Identify which cell holds the provided text, then report its (X, Y) central coordinate. 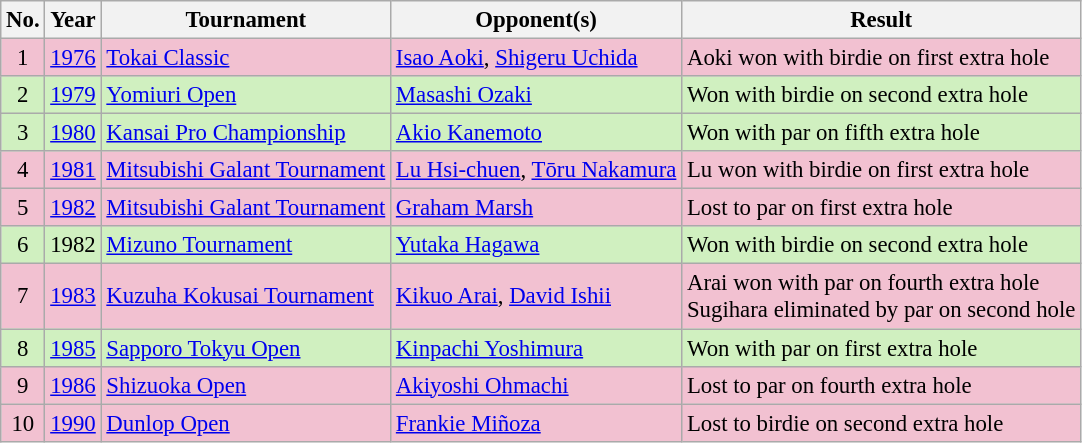
Year (73, 20)
Kansai Pro Championship (246, 133)
1981 (73, 170)
Lu Hsi-chuen, Tōru Nakamura (536, 170)
3 (23, 133)
8 (23, 348)
4 (23, 170)
6 (23, 245)
Kikuo Arai, David Ishii (536, 296)
No. (23, 20)
1983 (73, 296)
9 (23, 385)
1976 (73, 58)
1985 (73, 348)
Aoki won with birdie on first extra hole (882, 58)
Tournament (246, 20)
Yutaka Hagawa (536, 245)
Result (882, 20)
2 (23, 95)
5 (23, 208)
1980 (73, 133)
1990 (73, 423)
Arai won with par on fourth extra holeSugihara eliminated by par on second hole (882, 296)
Lost to birdie on second extra hole (882, 423)
1 (23, 58)
Won with par on fifth extra hole (882, 133)
Lu won with birdie on first extra hole (882, 170)
Yomiuri Open (246, 95)
Graham Marsh (536, 208)
Isao Aoki, Shigeru Uchida (536, 58)
Kinpachi Yoshimura (536, 348)
1986 (73, 385)
1979 (73, 95)
Mizuno Tournament (246, 245)
Kuzuha Kokusai Tournament (246, 296)
Opponent(s) (536, 20)
Lost to par on fourth extra hole (882, 385)
Tokai Classic (246, 58)
7 (23, 296)
Won with par on first extra hole (882, 348)
Lost to par on first extra hole (882, 208)
Dunlop Open (246, 423)
Akiyoshi Ohmachi (536, 385)
Akio Kanemoto (536, 133)
Masashi Ozaki (536, 95)
Shizuoka Open (246, 385)
10 (23, 423)
Frankie Miñoza (536, 423)
Sapporo Tokyu Open (246, 348)
